Scan for the cell matching the given text and deliver its [X, Y] coordinate at center. 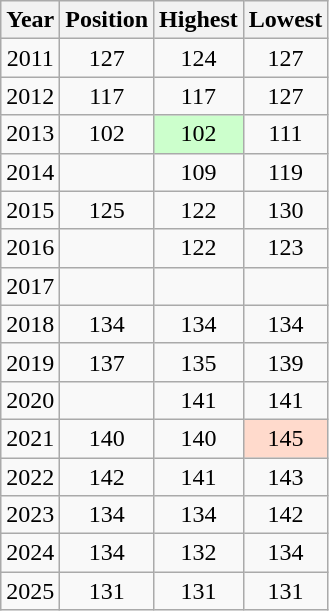
2015 [30, 210]
2023 [30, 515]
119 [285, 172]
124 [199, 58]
139 [285, 362]
111 [285, 134]
123 [285, 248]
2021 [30, 438]
135 [199, 362]
109 [199, 172]
2011 [30, 58]
2014 [30, 172]
2016 [30, 248]
2013 [30, 134]
2017 [30, 286]
Year [30, 20]
2022 [30, 477]
143 [285, 477]
145 [285, 438]
2012 [30, 96]
125 [107, 210]
2020 [30, 400]
2024 [30, 553]
130 [285, 210]
2025 [30, 591]
132 [199, 553]
Position [107, 20]
2019 [30, 362]
Lowest [285, 20]
137 [107, 362]
2018 [30, 324]
Highest [199, 20]
